Detect which cell encompasses the target text, then output its (x, y) center coordinate. 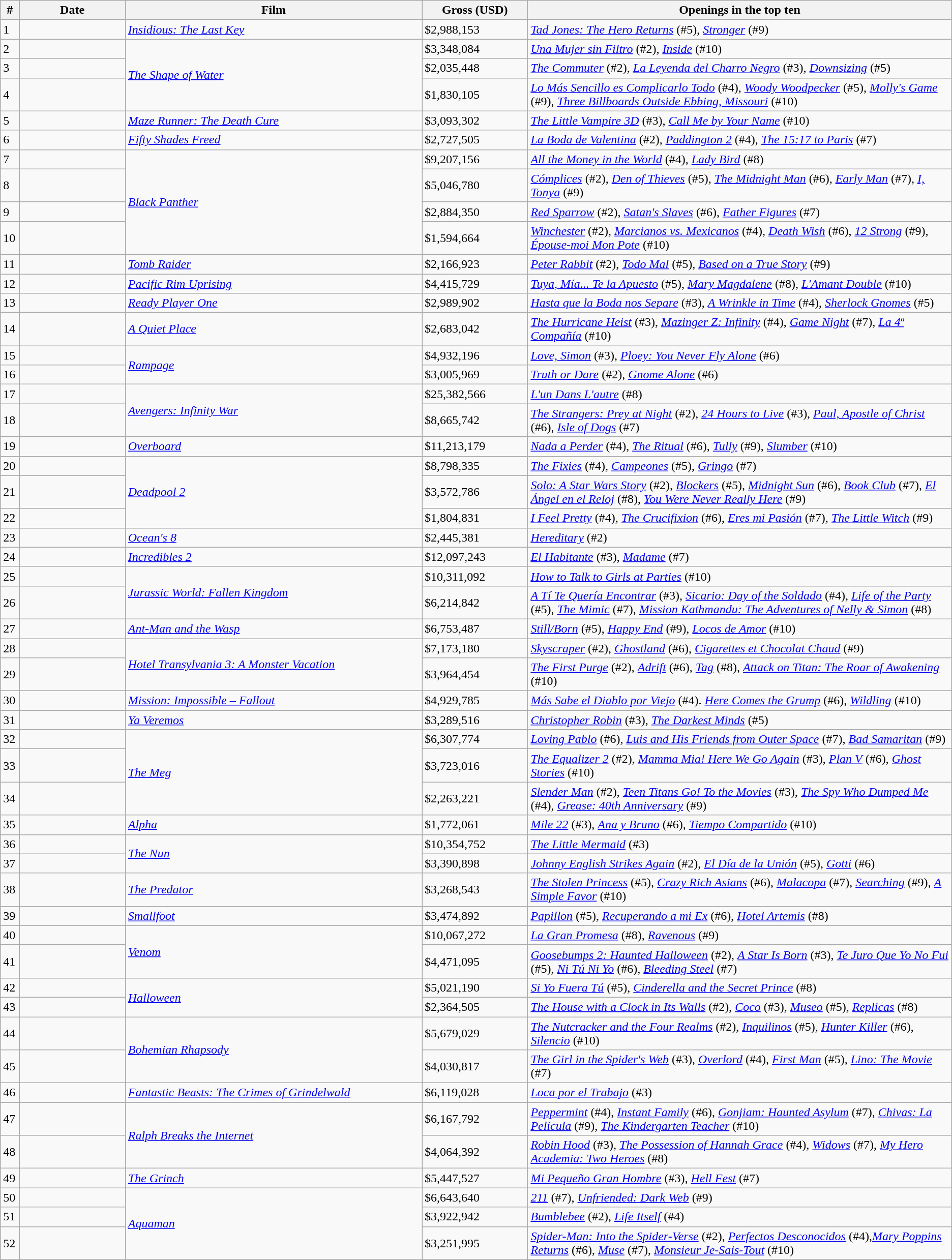
La Gran Promesa (#8), Ravenous (#9) (739, 935)
7 (10, 159)
14 (10, 329)
Smallfoot (274, 916)
$6,214,842 (475, 602)
$4,932,196 (475, 355)
42 (10, 987)
Avengers: Infinity War (274, 411)
Tad Jones: The Hero Returns (#5), Stronger (#9) (739, 29)
Deadpool 2 (274, 492)
Más Sabe el Diablo por Viejo (#4). Here Comes the Grump (#6), Wildling (#10) (739, 701)
$4,415,729 (475, 283)
$6,167,792 (475, 1119)
$8,798,335 (475, 466)
The Nun (274, 854)
$2,166,923 (475, 264)
29 (10, 674)
Openings in the top ten (739, 10)
Bohemian Rhapsody (274, 1050)
21 (10, 492)
The Nutcracker and the Four Realms (#2), Inquilinos (#5), Hunter Killer (#6), Silencio (#10) (739, 1033)
6 (10, 140)
Alpha (274, 825)
35 (10, 825)
$6,119,028 (475, 1093)
Bumblebee (#2), Life Itself (#4) (739, 1217)
1 (10, 29)
$5,021,190 (475, 987)
51 (10, 1217)
47 (10, 1119)
Ralph Breaks the Internet (274, 1135)
45 (10, 1067)
Loving Pablo (#6), Luis and His Friends from Outer Space (#7), Bad Samaritan (#9) (739, 739)
$6,643,640 (475, 1197)
A Quiet Place (274, 329)
How to Talk to Girls at Parties (#10) (739, 576)
El Habitante (#3), Madame (#7) (739, 557)
Spider-Man: Into the Spider-Verse (#2), Perfectos Desconocidos (#4),Mary Poppins Returns (#6), Muse (#7), Monsieur Je-Sais-Tout (#10) (739, 1243)
$2,263,221 (475, 798)
$2,884,350 (475, 212)
The Grinch (274, 1178)
40 (10, 935)
Mi Pequeño Gran Hombre (#3), Hell Fest (#7) (739, 1178)
Incredibles 2 (274, 557)
Solo: A Star Wars Story (#2), Blockers (#5), Midnight Sun (#6), Book Club (#7), El Ángel en el Reloj (#8), You Were Never Really Here (#9) (739, 492)
The Strangers: Prey at Night (#2), 24 Hours to Live (#3), Paul, Apostle of Christ (#6), Isle of Dogs (#7) (739, 420)
20 (10, 466)
8 (10, 185)
$4,064,392 (475, 1152)
23 (10, 537)
38 (10, 890)
Date (72, 10)
Mile 22 (#3), Ana y Bruno (#6), Tiempo Compartido (#10) (739, 825)
$10,311,092 (475, 576)
$10,067,272 (475, 935)
Peppermint (#4), Instant Family (#6), Gonjiam: Haunted Asylum (#7), Chivas: La Película (#9), The Kindergarten Teacher (#10) (739, 1119)
Slender Man (#2), Teen Titans Go! To the Movies (#3), The Spy Who Dumped Me (#4), Grease: 40th Anniversary (#9) (739, 798)
44 (10, 1033)
Pacific Rim Uprising (274, 283)
$3,474,892 (475, 916)
$11,213,179 (475, 446)
Rampage (274, 365)
4 (10, 95)
5 (10, 121)
Love, Simon (#3), Ploey: You Never Fly Alone (#6) (739, 355)
The First Purge (#2), Adrift (#6), Tag (#8), Attack on Titan: The Roar of Awakening (#10) (739, 674)
Film (274, 10)
Fifty Shades Freed (274, 140)
Robin Hood (#3), The Possession of Hannah Grace (#4), Widows (#7), My Hero Academia: Two Heroes (#8) (739, 1152)
Nada a Perder (#4), The Ritual (#6), Tully (#9), Slumber (#10) (739, 446)
$3,572,786 (475, 492)
30 (10, 701)
16 (10, 375)
34 (10, 798)
3 (10, 68)
$4,030,817 (475, 1067)
$10,354,752 (475, 844)
$5,046,780 (475, 185)
$3,289,516 (475, 720)
Una Mujer sin Filtro (#2), Inside (#10) (739, 49)
Aquaman (274, 1223)
43 (10, 1007)
2 (10, 49)
11 (10, 264)
Tomb Raider (274, 264)
$2,035,448 (475, 68)
52 (10, 1243)
$5,447,527 (475, 1178)
Ready Player One (274, 303)
Winchester (#2), Marcianos vs. Mexicanos (#4), Death Wish (#6), 12 Strong (#9), Épouse-moi Mon Pote (#10) (739, 238)
Tuya, Mía... Te la Apuesto (#5), Mary Magdalene (#8), L'Amant Double (#10) (739, 283)
Red Sparrow (#2), Satan's Slaves (#6), Father Figures (#7) (739, 212)
$3,723,016 (475, 766)
$7,173,180 (475, 648)
31 (10, 720)
49 (10, 1178)
The Commuter (#2), La Leyenda del Charro Negro (#3), Downsizing (#5) (739, 68)
Truth or Dare (#2), Gnome Alone (#6) (739, 375)
$2,445,381 (475, 537)
Insidious: The Last Key (274, 29)
Ocean's 8 (274, 537)
Still/Born (#5), Happy End (#9), Locos de Amor (#10) (739, 628)
Hotel Transylvania 3: A Monster Vacation (274, 665)
Gross (USD) (475, 10)
The Predator (274, 890)
$2,988,153 (475, 29)
$6,307,774 (475, 739)
37 (10, 863)
$4,471,095 (475, 961)
24 (10, 557)
$3,268,543 (475, 890)
39 (10, 916)
Christopher Robin (#3), The Darkest Minds (#5) (739, 720)
15 (10, 355)
Papillon (#5), Recuperando a mi Ex (#6), Hotel Artemis (#8) (739, 916)
$25,382,566 (475, 394)
$1,804,831 (475, 518)
27 (10, 628)
I Feel Pretty (#4), The Crucifixion (#6), Eres mi Pasión (#7), The Little Witch (#9) (739, 518)
Johnny English Strikes Again (#2), El Día de la Unión (#5), Gotti (#6) (739, 863)
32 (10, 739)
25 (10, 576)
$1,594,664 (475, 238)
The Equalizer 2 (#2), Mamma Mia! Here We Go Again (#3), Plan V (#6), Ghost Stories (#10) (739, 766)
211 (#7), Unfriended: Dark Web (#9) (739, 1197)
46 (10, 1093)
Fantastic Beasts: The Crimes of Grindelwald (274, 1093)
28 (10, 648)
Mission: Impossible – Fallout (274, 701)
Loca por el Trabajo (#3) (739, 1093)
13 (10, 303)
$2,364,505 (475, 1007)
The Meg (274, 772)
Ant-Man and the Wasp (274, 628)
The Stolen Princess (#5), Crazy Rich Asians (#6), Malacopa (#7), Searching (#9), A Simple Favor (#10) (739, 890)
$3,005,969 (475, 375)
$5,679,029 (475, 1033)
12 (10, 283)
9 (10, 212)
La Boda de Valentina (#2), Paddington 2 (#4), The 15:17 to Paris (#7) (739, 140)
41 (10, 961)
Overboard (274, 446)
Cómplices (#2), Den of Thieves (#5), The Midnight Man (#6), Early Man (#7), I, Tonya (#9) (739, 185)
$3,093,302 (475, 121)
19 (10, 446)
26 (10, 602)
$1,830,105 (475, 95)
Ya Veremos (274, 720)
36 (10, 844)
L'un Dans L'autre (#8) (739, 394)
$2,727,505 (475, 140)
$4,929,785 (475, 701)
$1,772,061 (475, 825)
Venom (274, 952)
10 (10, 238)
$2,683,042 (475, 329)
50 (10, 1197)
The Fixies (#4), Campeones (#5), Gringo (#7) (739, 466)
# (10, 10)
$3,251,995 (475, 1243)
$3,390,898 (475, 863)
48 (10, 1152)
Hereditary (#2) (739, 537)
Lo Más Sencillo es Complicarlo Todo (#4), Woody Woodpecker (#5), Molly's Game (#9), Three Billboards Outside Ebbing, Missouri (#10) (739, 95)
The Little Vampire 3D (#3), Call Me by Your Name (#10) (739, 121)
The Hurricane Heist (#3), Mazinger Z: Infinity (#4), Game Night (#7), La 4ª Compañía (#10) (739, 329)
Si Yo Fuera Tú (#5), Cinderella and the Secret Prince (#8) (739, 987)
The Little Mermaid (#3) (739, 844)
Skyscraper (#2), Ghostland (#6), Cigarettes et Chocolat Chaud (#9) (739, 648)
33 (10, 766)
Hasta que la Boda nos Separe (#3), A Wrinkle in Time (#4), Sherlock Gnomes (#5) (739, 303)
18 (10, 420)
Goosebumps 2: Haunted Halloween (#2), A Star Is Born (#3), Te Juro Que Yo No Fui (#5), Ni Tú Ni Yo (#6), Bleeding Steel (#7) (739, 961)
$3,922,942 (475, 1217)
Jurassic World: Fallen Kingdom (274, 593)
$8,665,742 (475, 420)
$6,753,487 (475, 628)
Halloween (274, 997)
The Shape of Water (274, 75)
17 (10, 394)
Black Panther (274, 202)
$12,097,243 (475, 557)
$3,348,084 (475, 49)
$3,964,454 (475, 674)
Maze Runner: The Death Cure (274, 121)
The Girl in the Spider's Web (#3), Overlord (#4), First Man (#5), Lino: The Movie (#7) (739, 1067)
The House with a Clock in Its Walls (#2), Coco (#3), Museo (#5), Replicas (#8) (739, 1007)
$9,207,156 (475, 159)
All the Money in the World (#4), Lady Bird (#8) (739, 159)
$2,989,902 (475, 303)
22 (10, 518)
Peter Rabbit (#2), Todo Mal (#5), Based on a True Story (#9) (739, 264)
